Output the (x, y) coordinate of the center of the cell containing the given text.  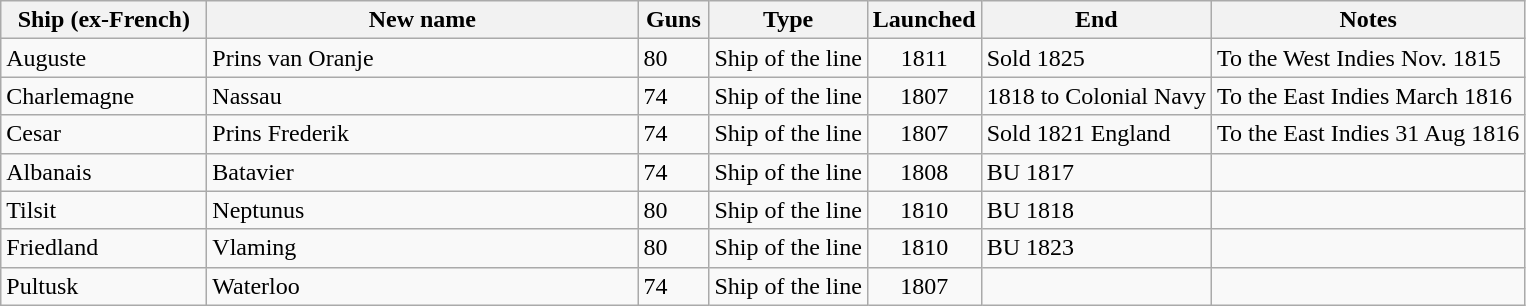
End (1096, 20)
BU 1817 (1096, 172)
Charlemagne (104, 96)
1808 (924, 172)
Launched (924, 20)
Pultusk (104, 286)
Notes (1368, 20)
1811 (924, 58)
Friedland (104, 248)
Type (788, 20)
New name (422, 20)
Prins Frederik (422, 134)
1818 to Colonial Navy (1096, 96)
To the West Indies Nov. 1815 (1368, 58)
Prins van Oranje (422, 58)
Ship (ex-French) (104, 20)
BU 1823 (1096, 248)
Batavier (422, 172)
Neptunus (422, 210)
To the East Indies 31 Aug 1816 (1368, 134)
Tilsit (104, 210)
Auguste (104, 58)
Nassau (422, 96)
Vlaming (422, 248)
Guns (674, 20)
Albanais (104, 172)
BU 1818 (1096, 210)
Cesar (104, 134)
Sold 1825 (1096, 58)
Sold 1821 England (1096, 134)
To the East Indies March 1816 (1368, 96)
Waterloo (422, 286)
